Detect which cell encompasses the target text, then output its (X, Y) center coordinate. 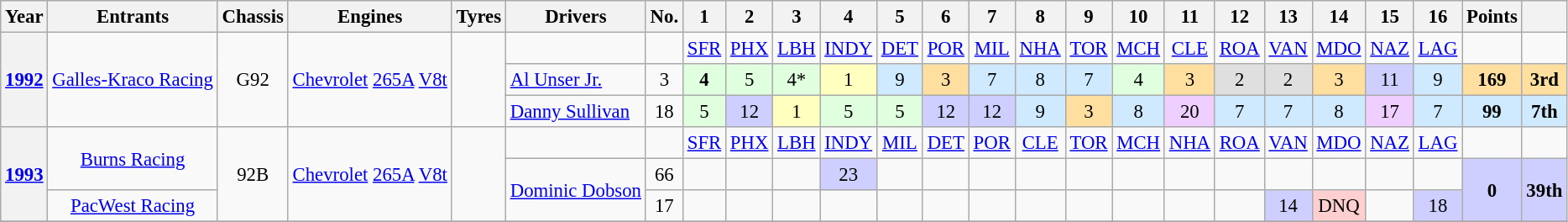
No. (664, 17)
169 (1492, 80)
Drivers (576, 17)
3rd (1544, 80)
Tyres (478, 17)
G92 (253, 81)
Year (24, 17)
Engines (369, 17)
PacWest Racing (133, 206)
Dominic Dobson (576, 190)
Danny Sullivan (576, 112)
Galles-Kraco Racing (133, 81)
20 (1189, 112)
Al Unser Jr. (576, 80)
Points (1492, 17)
4* (797, 80)
92B (253, 175)
1992 (24, 81)
13 (1288, 17)
39th (1544, 190)
99 (1492, 112)
1993 (24, 175)
66 (664, 175)
10 (1138, 17)
0 (1492, 190)
6 (945, 17)
DNQ (1339, 206)
7th (1544, 112)
23 (849, 175)
Burns Racing (133, 158)
Chassis (253, 17)
Entrants (133, 17)
16 (1437, 17)
15 (1390, 17)
